For the text-containing cell, return its midpoint in (x, y) coordinate format. 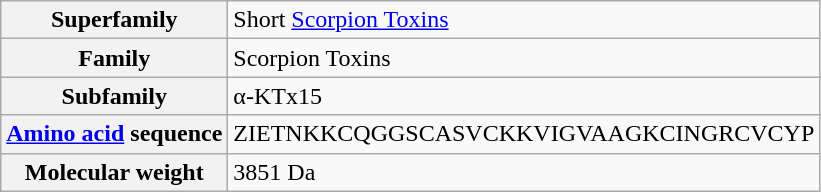
ZIETNKKCQGGSCASVCKKVIGVAAGKCINGRCVCYP (524, 134)
Molecular weight (114, 172)
Family (114, 58)
Amino acid sequence (114, 134)
Superfamily (114, 20)
Scorpion Toxins (524, 58)
Short Scorpion Toxins (524, 20)
α-KTx15 (524, 96)
3851 Da (524, 172)
Subfamily (114, 96)
